Extract the [X, Y] coordinate from the center of the cell holding the provided text.  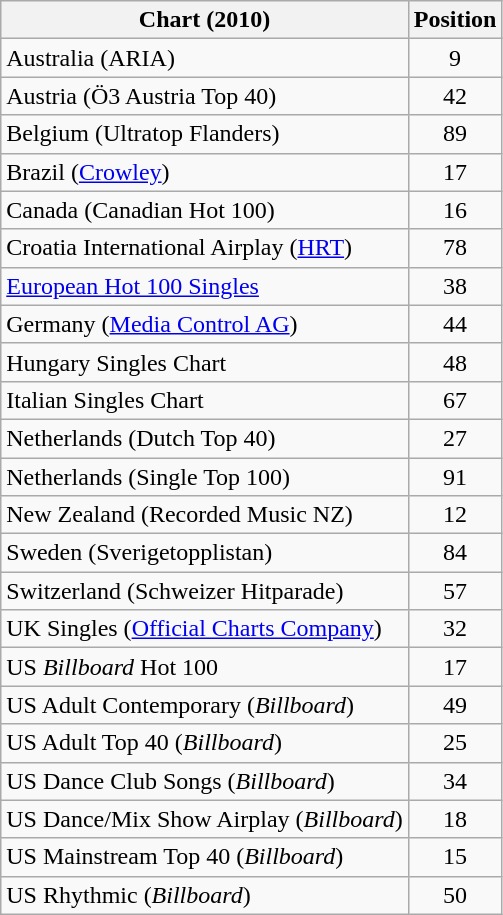
42 [455, 96]
27 [455, 438]
US Dance Club Songs (Billboard) [204, 781]
15 [455, 857]
UK Singles (Official Charts Company) [204, 629]
US Billboard Hot 100 [204, 667]
Netherlands (Dutch Top 40) [204, 438]
Position [455, 20]
Sweden (Sverigetopplistan) [204, 553]
Chart (2010) [204, 20]
Italian Singles Chart [204, 400]
Belgium (Ultratop Flanders) [204, 134]
US Rhythmic (Billboard) [204, 895]
78 [455, 248]
50 [455, 895]
US Mainstream Top 40 (Billboard) [204, 857]
Netherlands (Single Top 100) [204, 477]
84 [455, 553]
38 [455, 286]
91 [455, 477]
European Hot 100 Singles [204, 286]
US Adult Top 40 (Billboard) [204, 743]
Brazil (Crowley) [204, 172]
Canada (Canadian Hot 100) [204, 210]
US Adult Contemporary (Billboard) [204, 705]
Germany (Media Control AG) [204, 324]
Hungary Singles Chart [204, 362]
57 [455, 591]
32 [455, 629]
New Zealand (Recorded Music NZ) [204, 515]
18 [455, 819]
12 [455, 515]
9 [455, 58]
Australia (ARIA) [204, 58]
34 [455, 781]
44 [455, 324]
Croatia International Airplay (HRT) [204, 248]
US Dance/Mix Show Airplay (Billboard) [204, 819]
67 [455, 400]
49 [455, 705]
89 [455, 134]
16 [455, 210]
Switzerland (Schweizer Hitparade) [204, 591]
48 [455, 362]
Austria (Ö3 Austria Top 40) [204, 96]
25 [455, 743]
